Determine the (X, Y) coordinate at the center of the cell enclosing the given text.  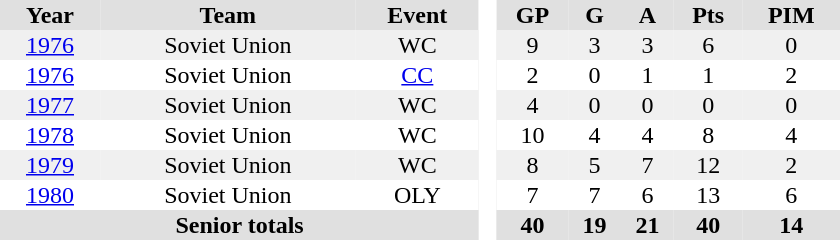
12 (708, 165)
Year (50, 15)
Event (418, 15)
13 (708, 195)
14 (791, 225)
1978 (50, 135)
1980 (50, 195)
OLY (418, 195)
Senior totals (240, 225)
9 (532, 45)
1979 (50, 165)
CC (418, 75)
G (594, 15)
Pts (708, 15)
5 (594, 165)
PIM (791, 15)
19 (594, 225)
GP (532, 15)
Team (228, 15)
1977 (50, 105)
21 (648, 225)
A (648, 15)
10 (532, 135)
